Locate the cell with the specified text and output its [X, Y] center coordinate. 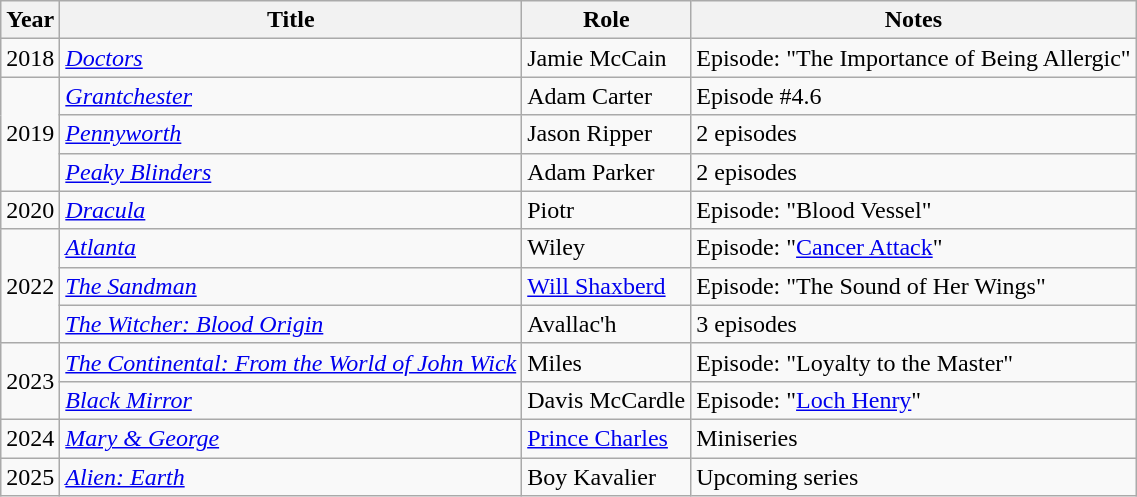
Pennyworth [291, 134]
Adam Parker [606, 172]
The Sandman [291, 286]
2022 [30, 286]
Will Shaxberd [606, 286]
Doctors [291, 58]
Jason Ripper [606, 134]
Jamie McCain [606, 58]
Miles [606, 362]
2025 [30, 477]
Episode: "Cancer Attack" [914, 248]
2019 [30, 134]
Upcoming series [914, 477]
Year [30, 20]
Episode: "Loyalty to the Master" [914, 362]
3 episodes [914, 324]
Boy Kavalier [606, 477]
Episode: "The Importance of Being Allergic" [914, 58]
Peaky Blinders [291, 172]
2024 [30, 438]
Miniseries [914, 438]
Alien: Earth [291, 477]
2020 [30, 210]
Episode: "Loch Henry" [914, 400]
Role [606, 20]
Piotr [606, 210]
Black Mirror [291, 400]
Episode: "The Sound of Her Wings" [914, 286]
Adam Carter [606, 96]
Davis McCardle [606, 400]
Notes [914, 20]
Episode #4.6 [914, 96]
The Witcher: Blood Origin [291, 324]
Episode: "Blood Vessel" [914, 210]
Grantchester [291, 96]
Title [291, 20]
Prince Charles [606, 438]
The Continental: From the World of John Wick [291, 362]
Dracula [291, 210]
Mary & George [291, 438]
2018 [30, 58]
Atlanta [291, 248]
Wiley [606, 248]
2023 [30, 381]
Avallac'h [606, 324]
